From the cell containing the given text, extract its center point as (x, y) coordinate. 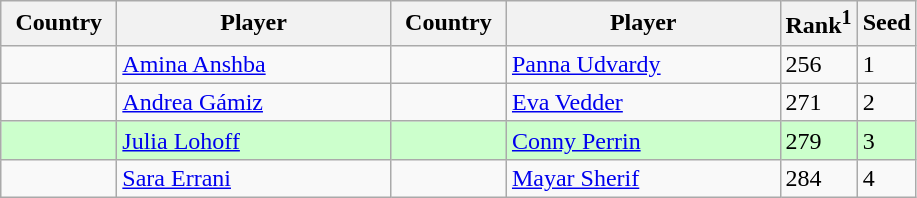
Seed (886, 24)
271 (818, 102)
Julia Lohoff (254, 140)
256 (818, 64)
279 (818, 140)
Andrea Gámiz (254, 102)
Conny Perrin (643, 140)
Sara Errani (254, 178)
4 (886, 178)
3 (886, 140)
Panna Udvardy (643, 64)
1 (886, 64)
Mayar Sherif (643, 178)
Amina Anshba (254, 64)
Eva Vedder (643, 102)
284 (818, 178)
2 (886, 102)
Rank1 (818, 24)
